Pinpoint the cell where the given text exists, returning its (x, y) midpoint coordinate. 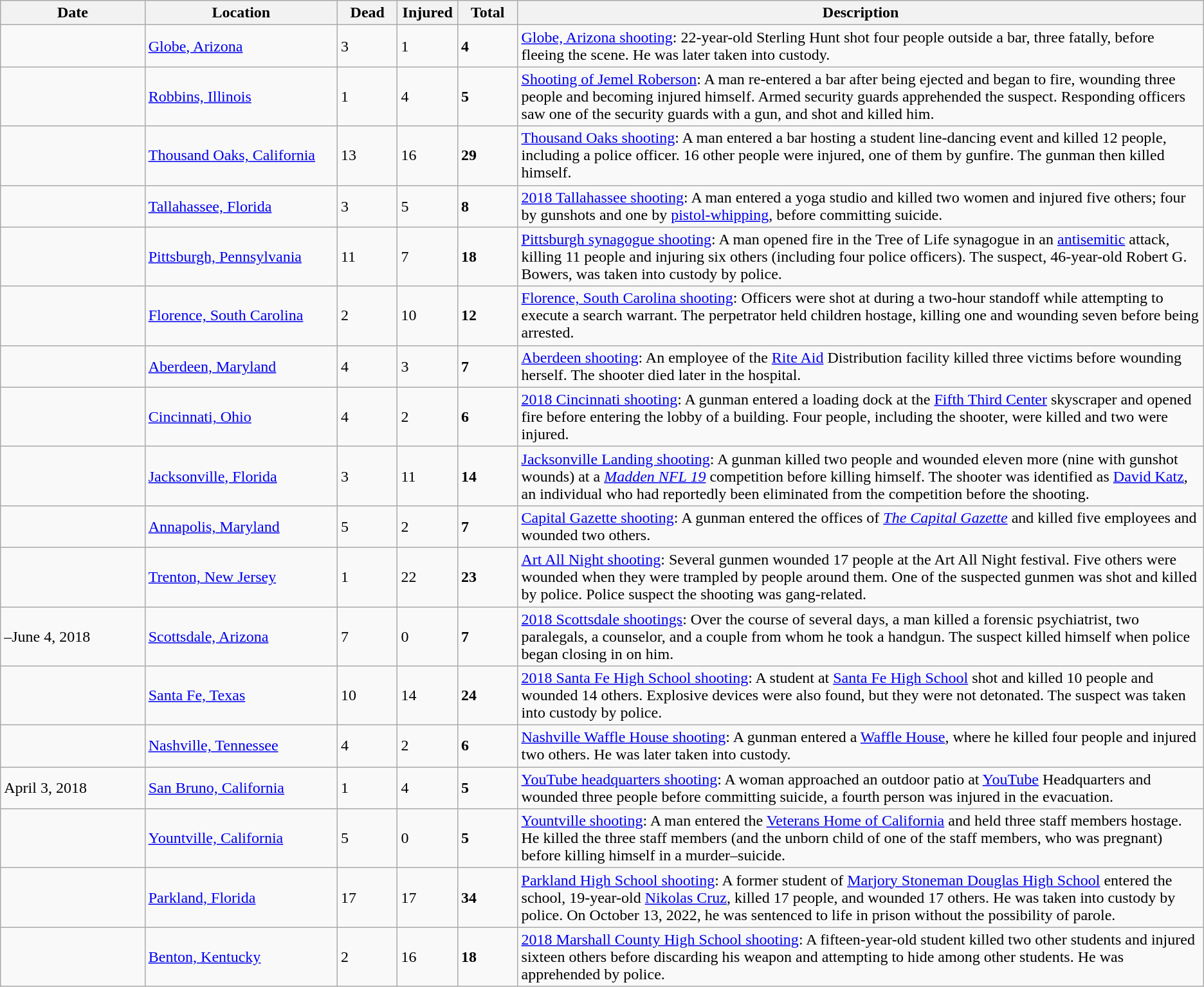
Jacksonville, Florida (241, 476)
Florence, South Carolina (241, 316)
Location (241, 13)
Total (488, 13)
Scottsdale, Arizona (241, 637)
San Bruno, California (241, 788)
13 (367, 156)
12 (488, 316)
Thousand Oaks, California (241, 156)
–June 4, 2018 (73, 637)
Cincinnati, Ohio (241, 417)
Nashville, Tennessee (241, 746)
34 (488, 898)
April 3, 2018 (73, 788)
23 (488, 577)
Tallahassee, Florida (241, 206)
Annapolis, Maryland (241, 526)
Globe, Arizona (241, 46)
Santa Fe, Texas (241, 696)
Description (861, 13)
Injured (428, 13)
Yountville, California (241, 838)
8 (488, 206)
29 (488, 156)
Robbins, Illinois (241, 96)
24 (488, 696)
Parkland, Florida (241, 898)
Dead (367, 13)
Aberdeen, Maryland (241, 367)
Trenton, New Jersey (241, 577)
Benton, Kentucky (241, 957)
Capital Gazette shooting: A gunman entered the offices of The Capital Gazette and killed five employees and wounded two others. (861, 526)
Date (73, 13)
Pittsburgh, Pennsylvania (241, 257)
22 (428, 577)
